Provide the (X, Y) coordinate of the cell's center where the given text is located.  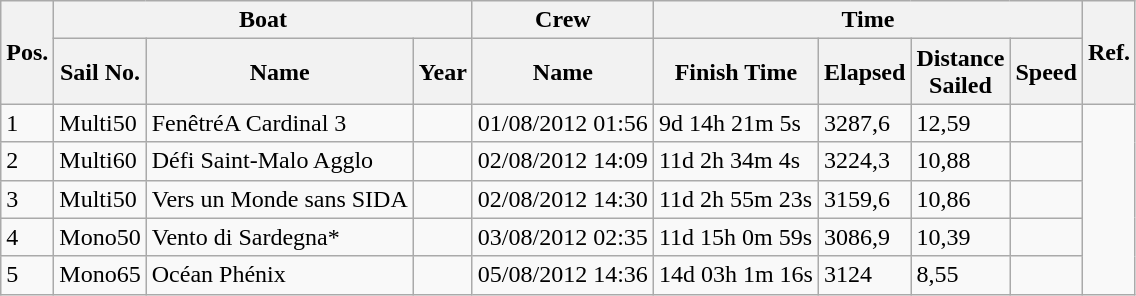
Sail No. (100, 72)
3086,9 (864, 237)
01/08/2012 01:56 (562, 123)
Finish Time (736, 72)
05/08/2012 14:36 (562, 275)
4 (28, 237)
Pos. (28, 52)
3124 (864, 275)
Mono65 (100, 275)
11d 2h 34m 4s (736, 161)
Défi Saint-Malo Agglo (280, 161)
Vers un Monde sans SIDA (280, 199)
11d 2h 55m 23s (736, 199)
Mono50 (100, 237)
FenêtréA Cardinal 3 (280, 123)
3 (28, 199)
9d 14h 21m 5s (736, 123)
8,55 (960, 275)
Speed (1046, 72)
5 (28, 275)
3287,6 (864, 123)
3159,6 (864, 199)
02/08/2012 14:30 (562, 199)
03/08/2012 02:35 (562, 237)
Océan Phénix (280, 275)
1 (28, 123)
10,86 (960, 199)
Multi60 (100, 161)
Crew (562, 20)
DistanceSailed (960, 72)
11d 15h 0m 59s (736, 237)
Boat (263, 20)
10,88 (960, 161)
10,39 (960, 237)
Vento di Sardegna* (280, 237)
12,59 (960, 123)
Time (868, 20)
02/08/2012 14:09 (562, 161)
Ref. (1108, 52)
Elapsed (864, 72)
3224,3 (864, 161)
14d 03h 1m 16s (736, 275)
Year (442, 72)
2 (28, 161)
